Extract the [X, Y] coordinate from the center of the cell holding the provided text.  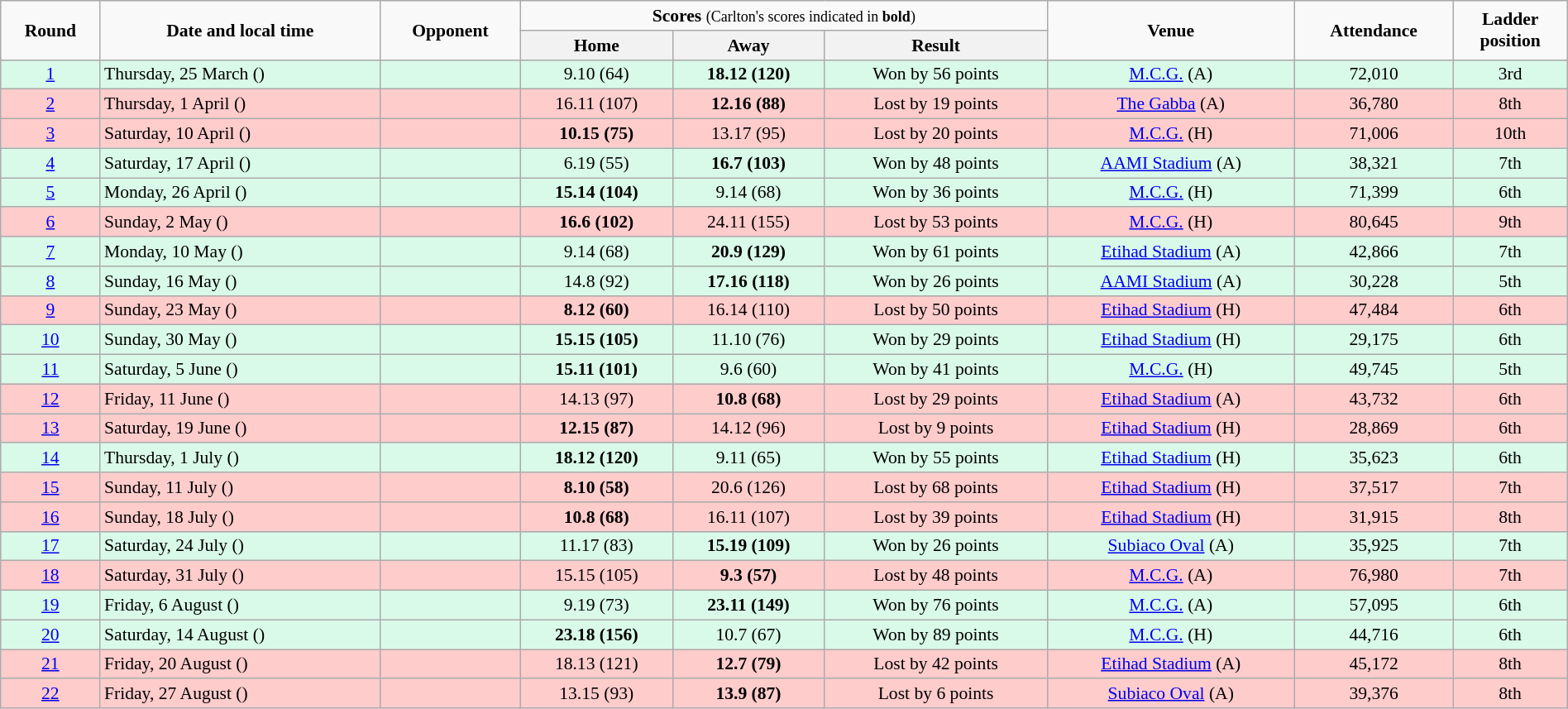
43,732 [1374, 399]
Won by 48 points [936, 163]
17.16 (118) [748, 281]
Sunday, 11 July () [240, 487]
35,925 [1374, 546]
45,172 [1374, 664]
29,175 [1374, 340]
10.15 (75) [596, 134]
8 [50, 281]
Lost by 50 points [936, 310]
10.7 (67) [748, 635]
3 [50, 134]
Won by 29 points [936, 340]
Monday, 10 May () [240, 252]
12.7 (79) [748, 664]
5 [50, 193]
Sunday, 23 May () [240, 310]
Thursday, 1 April () [240, 104]
Monday, 26 April () [240, 193]
39,376 [1374, 694]
3rd [1510, 74]
37,517 [1374, 487]
Friday, 27 August () [240, 694]
72,010 [1374, 74]
Attendance [1374, 30]
19 [50, 606]
Won by 61 points [936, 252]
8.12 (60) [596, 310]
10th [1510, 134]
Scores (Carlton's scores indicated in bold) [784, 16]
16.14 (110) [748, 310]
Saturday, 14 August () [240, 635]
12 [50, 399]
9.19 (73) [596, 606]
Friday, 6 August () [240, 606]
Away [748, 46]
Sunday, 18 July () [240, 517]
15.11 (101) [596, 370]
1 [50, 74]
49,745 [1374, 370]
Thursday, 1 July () [240, 458]
4 [50, 163]
Date and local time [240, 30]
11.17 (83) [596, 546]
16.6 (102) [596, 223]
13.9 (87) [748, 694]
The Gabba (A) [1171, 104]
17 [50, 546]
13 [50, 429]
Friday, 20 August () [240, 664]
42,866 [1374, 252]
9 [50, 310]
12.16 (88) [748, 104]
18.13 (121) [596, 664]
13.17 (95) [748, 134]
Thursday, 25 March () [240, 74]
Saturday, 17 April () [240, 163]
Lost by 29 points [936, 399]
12.15 (87) [596, 429]
Won by 55 points [936, 458]
16.7 (103) [748, 163]
9.10 (64) [596, 74]
14.12 (96) [748, 429]
22 [50, 694]
23.18 (156) [596, 635]
14 [50, 458]
11 [50, 370]
Saturday, 5 June () [240, 370]
14.13 (97) [596, 399]
2 [50, 104]
Saturday, 24 July () [240, 546]
Round [50, 30]
15 [50, 487]
15.19 (109) [748, 546]
24.11 (155) [748, 223]
Won by 41 points [936, 370]
20 [50, 635]
20.9 (129) [748, 252]
Lost by 19 points [936, 104]
Sunday, 30 May () [240, 340]
Lost by 48 points [936, 576]
Saturday, 31 July () [240, 576]
Home [596, 46]
36,780 [1374, 104]
44,716 [1374, 635]
31,915 [1374, 517]
Sunday, 16 May () [240, 281]
57,095 [1374, 606]
Venue [1171, 30]
Lost by 53 points [936, 223]
8.10 (58) [596, 487]
6.19 (55) [596, 163]
Lost by 68 points [936, 487]
Sunday, 2 May () [240, 223]
30,228 [1374, 281]
16 [50, 517]
Opponent [450, 30]
71,399 [1374, 193]
21 [50, 664]
Lost by 20 points [936, 134]
35,623 [1374, 458]
80,645 [1374, 223]
Won by 36 points [936, 193]
Friday, 11 June () [240, 399]
71,006 [1374, 134]
11.10 (76) [748, 340]
10 [50, 340]
9.3 (57) [748, 576]
47,484 [1374, 310]
Lost by 6 points [936, 694]
9th [1510, 223]
9.11 (65) [748, 458]
76,980 [1374, 576]
14.8 (92) [596, 281]
Saturday, 19 June () [240, 429]
Ladderposition [1510, 30]
Won by 76 points [936, 606]
Lost by 9 points [936, 429]
38,321 [1374, 163]
13.15 (93) [596, 694]
28,869 [1374, 429]
Lost by 42 points [936, 664]
9.6 (60) [748, 370]
23.11 (149) [748, 606]
18 [50, 576]
7 [50, 252]
20.6 (126) [748, 487]
Won by 89 points [936, 635]
Result [936, 46]
Lost by 39 points [936, 517]
6 [50, 223]
Saturday, 10 April () [240, 134]
Won by 56 points [936, 74]
15.14 (104) [596, 193]
